Capture the cell that displays the provided text and extract its (x, y) central coordinate. 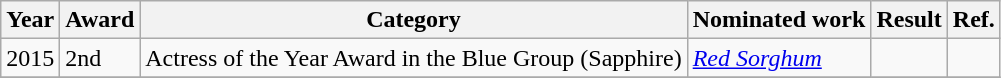
Nominated work (779, 20)
Result (909, 20)
Year (30, 20)
Actress of the Year Award in the Blue Group (Sapphire) (414, 58)
Ref. (974, 20)
Category (414, 20)
Red Sorghum (779, 58)
2nd (100, 58)
2015 (30, 58)
Award (100, 20)
